Detect which cell encompasses the target text, then output its (X, Y) center coordinate. 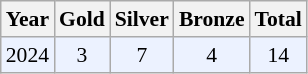
Year (28, 19)
Silver (142, 19)
14 (278, 55)
4 (212, 55)
2024 (28, 55)
3 (82, 55)
Bronze (212, 19)
7 (142, 55)
Total (278, 19)
Gold (82, 19)
